Determine the [x, y] coordinate at the center of the cell enclosing the given text.  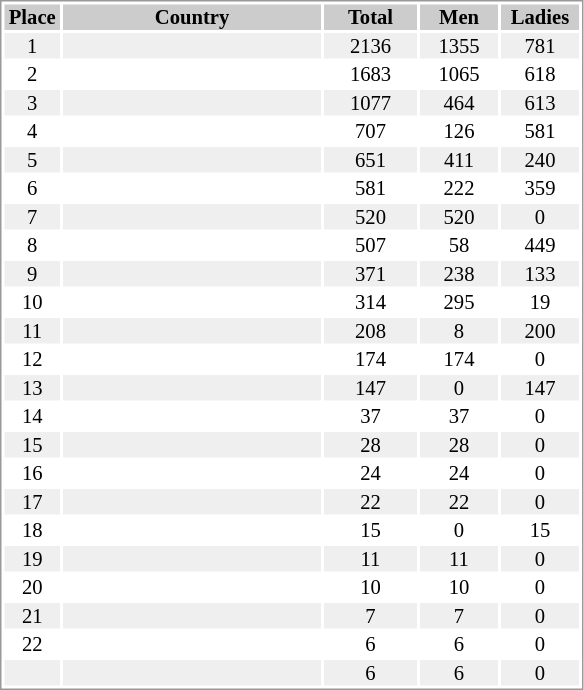
371 [370, 274]
17 [32, 502]
3 [32, 103]
618 [540, 75]
Men [459, 17]
2136 [370, 46]
20 [32, 587]
449 [540, 245]
411 [459, 160]
133 [540, 274]
1683 [370, 75]
651 [370, 160]
222 [459, 189]
13 [32, 388]
1 [32, 46]
781 [540, 46]
5 [32, 160]
Place [32, 17]
16 [32, 473]
200 [540, 331]
Ladies [540, 17]
1077 [370, 103]
1355 [459, 46]
4 [32, 131]
208 [370, 331]
613 [540, 103]
707 [370, 131]
238 [459, 274]
507 [370, 245]
1065 [459, 75]
359 [540, 189]
295 [459, 303]
314 [370, 303]
Country [192, 17]
12 [32, 359]
2 [32, 75]
Total [370, 17]
9 [32, 274]
126 [459, 131]
240 [540, 160]
58 [459, 245]
18 [32, 531]
14 [32, 417]
21 [32, 616]
464 [459, 103]
